Output the (x, y) coordinate of the center of the cell containing the given text.  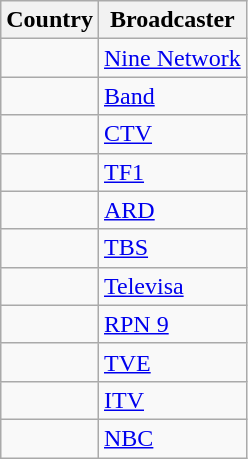
TF1 (172, 172)
ITV (172, 400)
TVE (172, 362)
TBS (172, 248)
RPN 9 (172, 324)
Televisa (172, 286)
Broadcaster (172, 20)
ARD (172, 210)
Country (50, 20)
Band (172, 96)
CTV (172, 134)
NBC (172, 438)
Nine Network (172, 58)
